Search for the cell housing the specified text and yield its (X, Y) center coordinate. 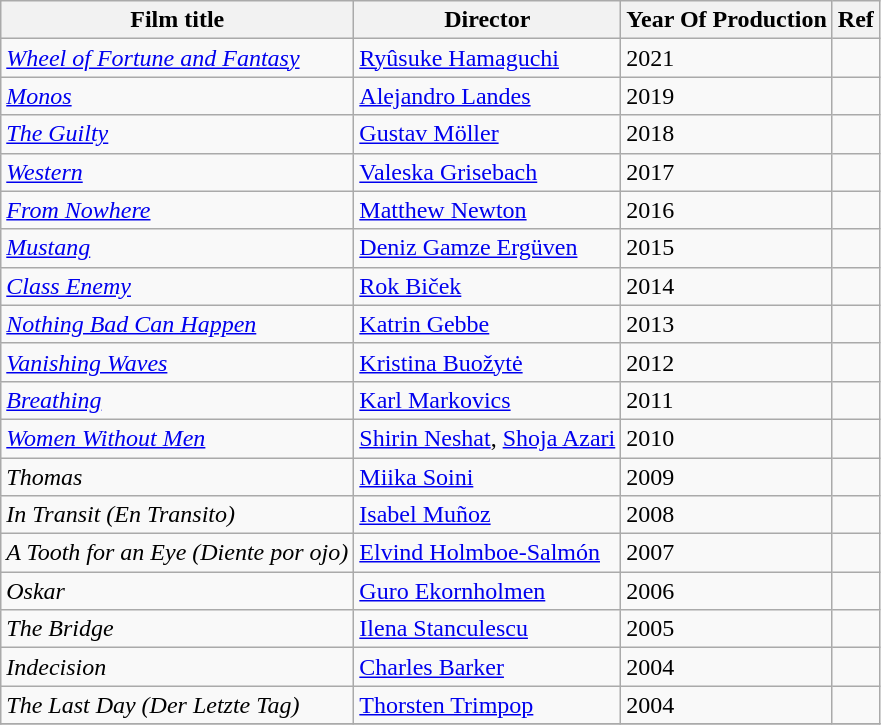
Valeska Grisebach (488, 172)
The Last Day (Der Letzte Tag) (178, 705)
2017 (727, 172)
Ref (856, 20)
The Bridge (178, 629)
A Tooth for an Eye (Diente por ojo) (178, 553)
The Guilty (178, 134)
Shirin Neshat, Shoja Azari (488, 438)
Wheel of Fortune and Fantasy (178, 58)
Deniz Gamze Ergüven (488, 248)
Guro Ekornholmen (488, 591)
Year Of Production (727, 20)
Western (178, 172)
Oskar (178, 591)
Vanishing Waves (178, 362)
Indecision (178, 667)
Monos (178, 96)
Ilena Stanculescu (488, 629)
2007 (727, 553)
Ryûsuke Hamaguchi (488, 58)
2008 (727, 515)
Kristina Buožytė (488, 362)
2016 (727, 210)
From Nowhere (178, 210)
Breathing (178, 400)
Isabel Muñoz (488, 515)
Thorsten Trimpop (488, 705)
Thomas (178, 477)
2015 (727, 248)
Katrin Gebbe (488, 324)
Miika Soini (488, 477)
2012 (727, 362)
2011 (727, 400)
2006 (727, 591)
2010 (727, 438)
Karl Markovics (488, 400)
Director (488, 20)
In Transit (En Transito) (178, 515)
2021 (727, 58)
Women Without Men (178, 438)
Gustav Möller (488, 134)
2005 (727, 629)
Film title (178, 20)
Rok Biček (488, 286)
2009 (727, 477)
Nothing Bad Can Happen (178, 324)
2019 (727, 96)
Alejandro Landes (488, 96)
2018 (727, 134)
Matthew Newton (488, 210)
2014 (727, 286)
Charles Barker (488, 667)
Class Enemy (178, 286)
2013 (727, 324)
Mustang (178, 248)
Elvind Holmboe-Salmón (488, 553)
